Search for the cell housing the specified text and yield its (x, y) center coordinate. 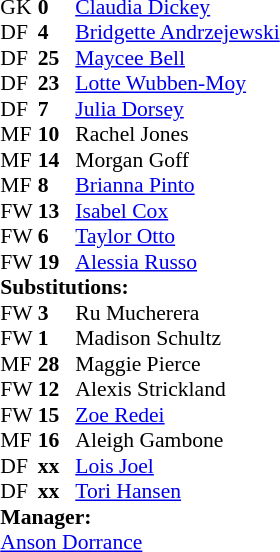
Maggie Pierce (177, 364)
Lotte Wubben-Moy (177, 83)
12 (57, 389)
15 (57, 415)
3 (57, 313)
Alessia Russo (177, 262)
19 (57, 262)
7 (57, 109)
14 (57, 160)
Brianna Pinto (177, 185)
Lois Joel (177, 466)
Ru Mucherera (177, 313)
Julia Dorsey (177, 109)
28 (57, 364)
Rachel Jones (177, 135)
Bridgette Andrzejewski (177, 33)
Maycee Bell (177, 58)
Isabel Cox (177, 211)
13 (57, 211)
16 (57, 441)
Morgan Goff (177, 160)
Taylor Otto (177, 237)
Zoe Redei (177, 415)
23 (57, 83)
Manager: (140, 517)
Substitutions: (140, 287)
1 (57, 339)
6 (57, 237)
4 (57, 33)
Tori Hansen (177, 491)
Aleigh Gambone (177, 441)
10 (57, 135)
25 (57, 58)
Alexis Strickland (177, 389)
Madison Schultz (177, 339)
8 (57, 185)
